Locate the cell with the specified text and output its (x, y) center coordinate. 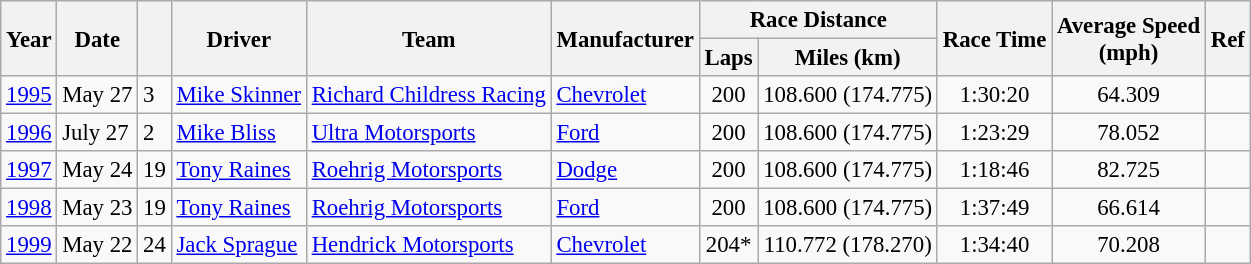
70.208 (1129, 245)
Driver (238, 38)
1:30:20 (994, 95)
1999 (29, 245)
1:37:49 (994, 208)
1995 (29, 95)
Ref (1228, 38)
May 22 (98, 245)
Manufacturer (625, 38)
Mike Skinner (238, 95)
Race Distance (818, 20)
1996 (29, 133)
2 (154, 133)
Ultra Motorsports (428, 133)
64.309 (1129, 95)
1:18:46 (994, 170)
Richard Childress Racing (428, 95)
204* (728, 245)
May 27 (98, 95)
1:34:40 (994, 245)
Race Time (994, 38)
Mike Bliss (238, 133)
Average Speed(mph) (1129, 38)
Laps (728, 58)
1:23:29 (994, 133)
Hendrick Motorsports (428, 245)
78.052 (1129, 133)
Jack Sprague (238, 245)
24 (154, 245)
82.725 (1129, 170)
1998 (29, 208)
May 24 (98, 170)
110.772 (178.270) (848, 245)
Dodge (625, 170)
July 27 (98, 133)
Year (29, 38)
1997 (29, 170)
Miles (km) (848, 58)
Team (428, 38)
3 (154, 95)
Date (98, 38)
66.614 (1129, 208)
May 23 (98, 208)
